Determine the (x, y) coordinate at the center of the cell enclosing the given text.  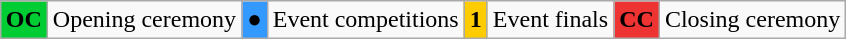
Closing ceremony (752, 20)
OC (24, 20)
CC (637, 20)
Event finals (550, 20)
● (255, 20)
1 (476, 20)
Opening ceremony (144, 20)
Event competitions (366, 20)
